Extract the [X, Y] coordinate from the center of the cell holding the provided text.  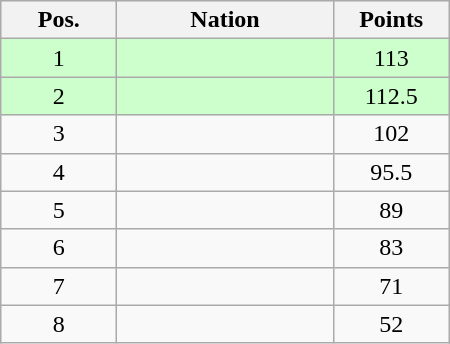
95.5 [391, 172]
2 [59, 96]
7 [59, 286]
71 [391, 286]
Pos. [59, 20]
83 [391, 248]
6 [59, 248]
89 [391, 210]
4 [59, 172]
Nation [225, 20]
102 [391, 134]
1 [59, 58]
3 [59, 134]
5 [59, 210]
112.5 [391, 96]
52 [391, 324]
Points [391, 20]
8 [59, 324]
113 [391, 58]
